From the cell containing the given text, extract its center point as (x, y) coordinate. 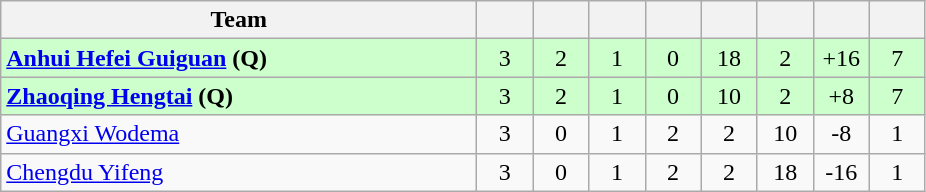
Chengdu Yifeng (239, 172)
Team (239, 20)
-8 (841, 134)
-16 (841, 172)
+16 (841, 58)
Guangxi Wodema (239, 134)
Anhui Hefei Guiguan (Q) (239, 58)
+8 (841, 96)
Zhaoqing Hengtai (Q) (239, 96)
